Scan for the cell matching the given text and deliver its (X, Y) coordinate at center. 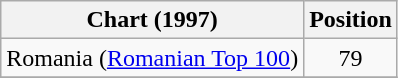
79 (351, 58)
Position (351, 20)
Romania (Romanian Top 100) (152, 58)
Chart (1997) (152, 20)
